Identify which cell holds the provided text, then report its (X, Y) central coordinate. 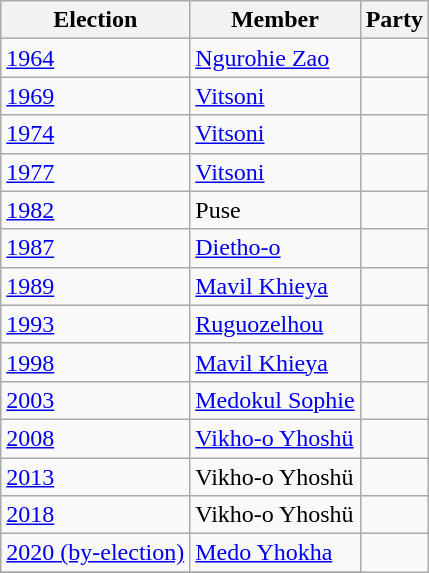
Medo Yhokha (275, 553)
1964 (96, 58)
Party (394, 20)
1987 (96, 248)
Member (275, 20)
1989 (96, 286)
Medokul Sophie (275, 400)
2013 (96, 477)
1993 (96, 324)
2008 (96, 438)
1982 (96, 210)
Ngurohie Zao (275, 58)
Puse (275, 210)
1969 (96, 96)
Election (96, 20)
2003 (96, 400)
1974 (96, 134)
2018 (96, 515)
Dietho-o (275, 248)
1998 (96, 362)
2020 (by-election) (96, 553)
1977 (96, 172)
Ruguozelhou (275, 324)
